From the cell containing the given text, extract its center point as [X, Y] coordinate. 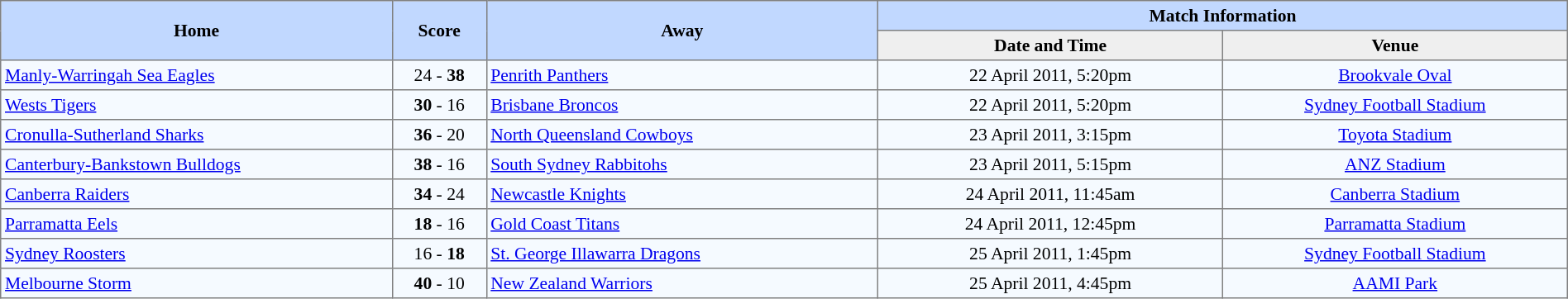
Sydney Roosters [197, 254]
Cronulla-Sutherland Sharks [197, 135]
Parramatta Eels [197, 224]
25 April 2011, 1:45pm [1050, 254]
Toyota Stadium [1394, 135]
25 April 2011, 4:45pm [1050, 283]
24 April 2011, 11:45am [1050, 194]
Newcastle Knights [682, 194]
40 - 10 [439, 283]
Venue [1394, 45]
23 April 2011, 5:15pm [1050, 164]
Wests Tigers [197, 105]
Parramatta Stadium [1394, 224]
Melbourne Storm [197, 283]
18 - 16 [439, 224]
Canterbury-Bankstown Bulldogs [197, 164]
North Queensland Cowboys [682, 135]
Date and Time [1050, 45]
38 - 16 [439, 164]
34 - 24 [439, 194]
New Zealand Warriors [682, 283]
24 April 2011, 12:45pm [1050, 224]
Away [682, 31]
Match Information [1223, 16]
St. George Illawarra Dragons [682, 254]
Gold Coast Titans [682, 224]
36 - 20 [439, 135]
Score [439, 31]
23 April 2011, 3:15pm [1050, 135]
Canberra Raiders [197, 194]
Brookvale Oval [1394, 75]
Brisbane Broncos [682, 105]
Home [197, 31]
Manly-Warringah Sea Eagles [197, 75]
ANZ Stadium [1394, 164]
South Sydney Rabbitohs [682, 164]
24 - 38 [439, 75]
30 - 16 [439, 105]
Canberra Stadium [1394, 194]
Penrith Panthers [682, 75]
16 - 18 [439, 254]
AAMI Park [1394, 283]
